Return the (x, y) coordinate for the center point of the cell that contains the specified text.  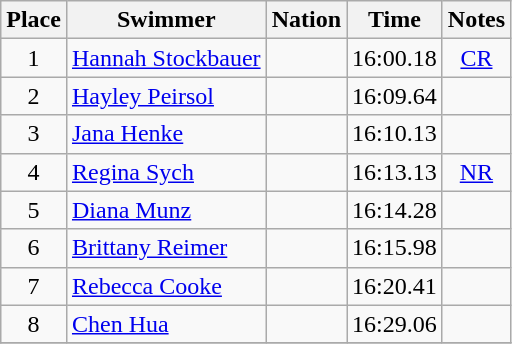
Brittany Reimer (166, 248)
NR (476, 172)
CR (476, 58)
7 (34, 286)
3 (34, 134)
16:29.06 (395, 324)
16:20.41 (395, 286)
Place (34, 20)
1 (34, 58)
6 (34, 248)
16:13.13 (395, 172)
4 (34, 172)
Swimmer (166, 20)
Jana Henke (166, 134)
Nation (306, 20)
16:15.98 (395, 248)
Notes (476, 20)
Chen Hua (166, 324)
8 (34, 324)
16:10.13 (395, 134)
Time (395, 20)
Rebecca Cooke (166, 286)
Hannah Stockbauer (166, 58)
16:14.28 (395, 210)
Hayley Peirsol (166, 96)
2 (34, 96)
16:09.64 (395, 96)
16:00.18 (395, 58)
Diana Munz (166, 210)
Regina Sych (166, 172)
5 (34, 210)
